Find where the given text appears and provide that cell's center as [X, Y] coordinate. 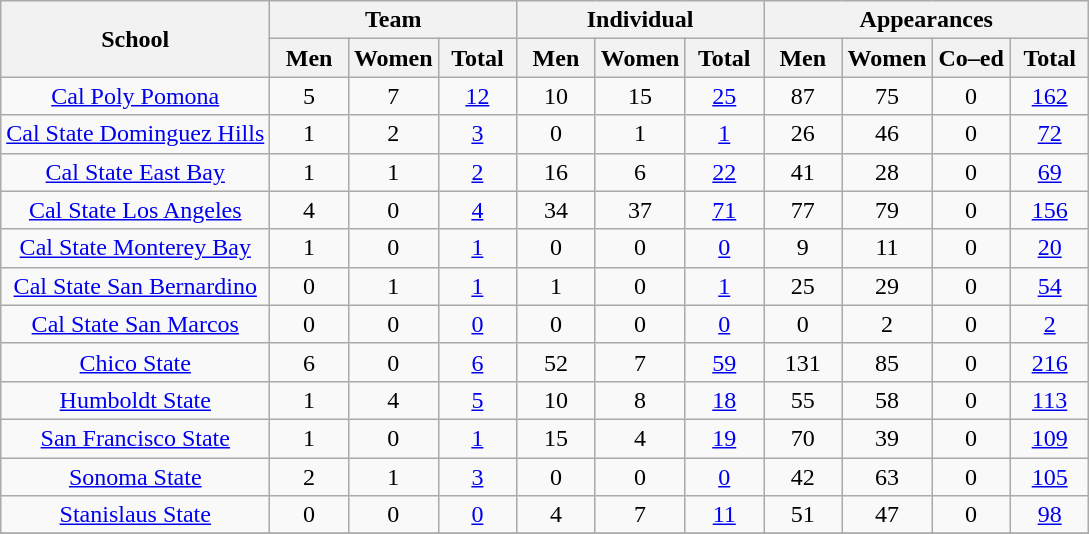
79 [887, 210]
Co–ed [972, 58]
109 [1050, 438]
55 [804, 400]
216 [1050, 362]
29 [887, 286]
58 [887, 400]
42 [804, 477]
70 [804, 438]
105 [1050, 477]
22 [724, 172]
Cal Poly Pomona [136, 96]
Cal State San Bernardino [136, 286]
131 [804, 362]
Cal State Dominguez Hills [136, 134]
37 [640, 210]
75 [887, 96]
8 [640, 400]
69 [1050, 172]
162 [1050, 96]
59 [724, 362]
85 [887, 362]
Humboldt State [136, 400]
12 [478, 96]
9 [804, 248]
18 [724, 400]
51 [804, 515]
Chico State [136, 362]
Cal State San Marcos [136, 324]
77 [804, 210]
71 [724, 210]
16 [556, 172]
19 [724, 438]
Stanislaus State [136, 515]
156 [1050, 210]
Cal State Monterey Bay [136, 248]
Appearances [926, 20]
87 [804, 96]
54 [1050, 286]
72 [1050, 134]
Team [394, 20]
Individual [640, 20]
113 [1050, 400]
46 [887, 134]
Sonoma State [136, 477]
39 [887, 438]
Cal State Los Angeles [136, 210]
Cal State East Bay [136, 172]
20 [1050, 248]
28 [887, 172]
98 [1050, 515]
San Francisco State [136, 438]
41 [804, 172]
63 [887, 477]
47 [887, 515]
52 [556, 362]
34 [556, 210]
26 [804, 134]
School [136, 39]
